Determine the [x, y] coordinate at the center of the cell enclosing the given text.  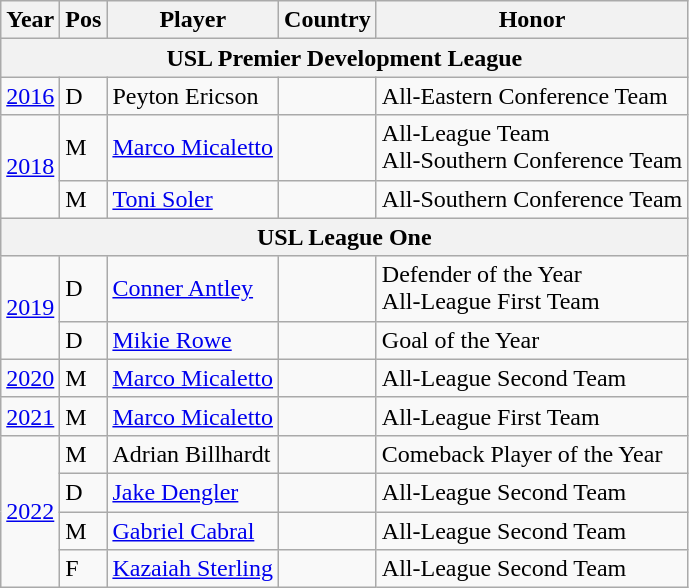
2021 [30, 416]
Adrian Billhardt [193, 454]
Pos [84, 20]
USL Premier Development League [344, 58]
All-League First Team [532, 416]
Player [193, 20]
Honor [532, 20]
Defender of the YearAll-League First Team [532, 288]
Year [30, 20]
USL League One [344, 237]
All-League TeamAll-Southern Conference Team [532, 148]
Toni Soler [193, 199]
Peyton Ericson [193, 96]
All-Southern Conference Team [532, 199]
2018 [30, 166]
Jake Dengler [193, 492]
Comeback Player of the Year [532, 454]
2022 [30, 511]
F [84, 569]
2020 [30, 378]
2019 [30, 308]
All-Eastern Conference Team [532, 96]
Mikie Rowe [193, 340]
Goal of the Year [532, 340]
Conner Antley [193, 288]
Country [328, 20]
Gabriel Cabral [193, 531]
2016 [30, 96]
Kazaiah Sterling [193, 569]
